Extract the [X, Y] coordinate from the center of the cell holding the provided text.  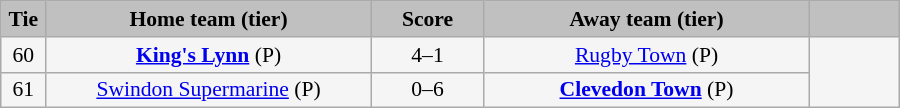
King's Lynn (P) [209, 55]
Score [427, 19]
0–6 [427, 90]
Rugby Town (P) [647, 55]
Tie [24, 19]
Swindon Supermarine (P) [209, 90]
4–1 [427, 55]
60 [24, 55]
Away team (tier) [647, 19]
Clevedon Town (P) [647, 90]
Home team (tier) [209, 19]
61 [24, 90]
